From the cell containing the given text, extract its center point as (x, y) coordinate. 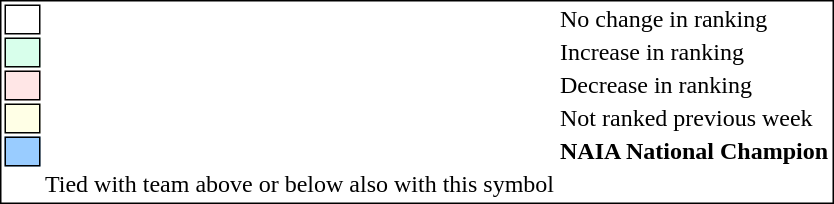
Not ranked previous week (694, 119)
No change in ranking (694, 19)
Decrease in ranking (694, 85)
NAIA National Champion (694, 151)
Tied with team above or below also with this symbol (299, 185)
Increase in ranking (694, 53)
